Capture the cell that displays the provided text and extract its (x, y) central coordinate. 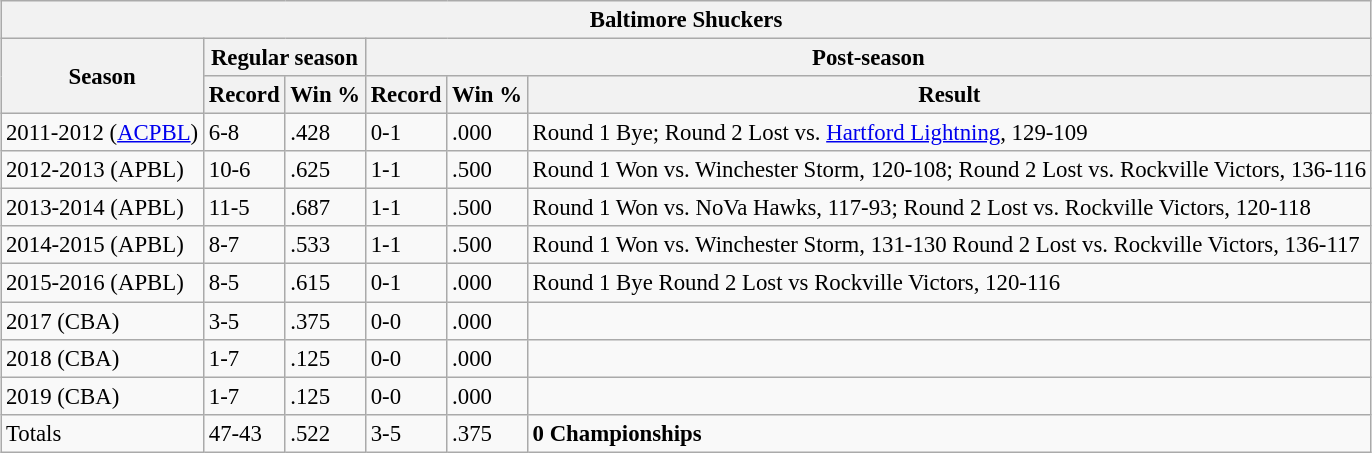
Result (949, 95)
2018 (CBA) (102, 358)
2017 (CBA) (102, 321)
Totals (102, 433)
.687 (325, 208)
2011-2012 (ACPBL) (102, 133)
.533 (325, 245)
8-5 (244, 283)
.428 (325, 133)
Round 1 Bye Round 2 Lost vs Rockville Victors, 120-116 (949, 283)
10-6 (244, 170)
Baltimore Shuckers (686, 20)
.522 (325, 433)
.625 (325, 170)
Round 1 Won vs. Winchester Storm, 120-108; Round 2 Lost vs. Rockville Victors, 136-116 (949, 170)
47-43 (244, 433)
2019 (CBA) (102, 396)
2012-2013 (APBL) (102, 170)
2013-2014 (APBL) (102, 208)
Regular season (284, 58)
8-7 (244, 245)
2015-2016 (APBL) (102, 283)
0 Championships (949, 433)
.615 (325, 283)
Round 1 Won vs. NoVa Hawks, 117-93; Round 2 Lost vs. Rockville Victors, 120-118 (949, 208)
Round 1 Won vs. Winchester Storm, 131-130 Round 2 Lost vs. Rockville Victors, 136-117 (949, 245)
Post-season (868, 58)
Season (102, 76)
6-8 (244, 133)
Round 1 Bye; Round 2 Lost vs. Hartford Lightning, 129-109 (949, 133)
11-5 (244, 208)
2014-2015 (APBL) (102, 245)
